Find where the given text appears and provide that cell's center as [x, y] coordinate. 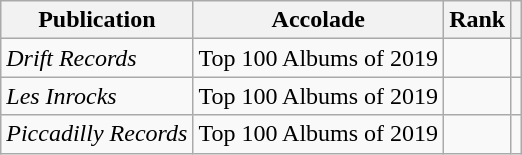
Les Inrocks [97, 96]
Publication [97, 20]
Drift Records [97, 58]
Accolade [318, 20]
Rank [478, 20]
Piccadilly Records [97, 134]
